Determine the (X, Y) coordinate at the center of the cell enclosing the given text.  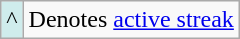
Denotes active streak (131, 20)
^ (12, 20)
